Pinpoint the cell where the given text exists, returning its [x, y] midpoint coordinate. 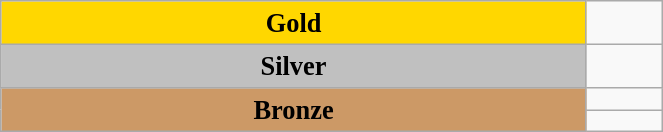
Gold [294, 22]
Bronze [294, 109]
Silver [294, 66]
